From the cell containing the given text, extract its center point as [X, Y] coordinate. 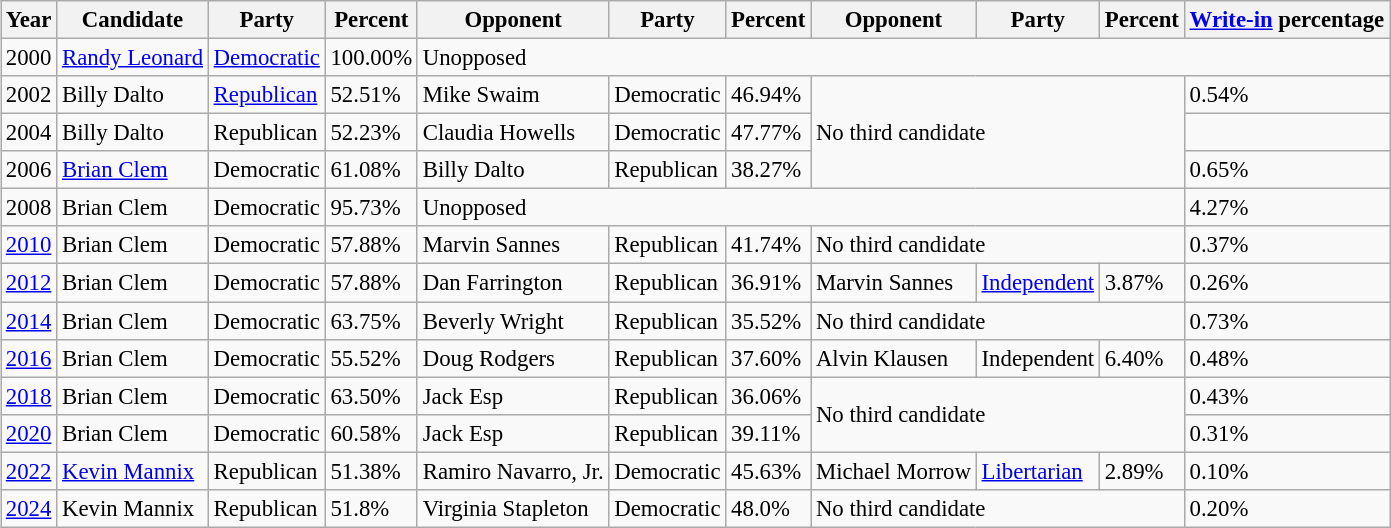
63.75% [371, 321]
47.77% [768, 133]
2.89% [1142, 471]
2006 [28, 170]
2008 [28, 208]
63.50% [371, 396]
2016 [28, 358]
0.26% [1286, 283]
2000 [28, 57]
46.94% [768, 95]
Libertarian [1038, 471]
55.52% [371, 358]
0.73% [1286, 321]
0.10% [1286, 471]
Alvin Klausen [894, 358]
2010 [28, 245]
39.11% [768, 433]
2024 [28, 508]
Mike Swaim [513, 95]
2012 [28, 283]
95.73% [371, 208]
52.23% [371, 133]
0.31% [1286, 433]
2014 [28, 321]
61.08% [371, 170]
36.06% [768, 396]
0.20% [1286, 508]
2004 [28, 133]
51.8% [371, 508]
51.38% [371, 471]
0.43% [1286, 396]
2002 [28, 95]
2018 [28, 396]
0.48% [1286, 358]
45.63% [768, 471]
6.40% [1142, 358]
Doug Rodgers [513, 358]
Michael Morrow [894, 471]
Virginia Stapleton [513, 508]
Write-in percentage [1286, 20]
4.27% [1286, 208]
Claudia Howells [513, 133]
Candidate [133, 20]
60.58% [371, 433]
2022 [28, 471]
2020 [28, 433]
Ramiro Navarro, Jr. [513, 471]
48.0% [768, 508]
38.27% [768, 170]
Year [28, 20]
Randy Leonard [133, 57]
52.51% [371, 95]
100.00% [371, 57]
36.91% [768, 283]
35.52% [768, 321]
Beverly Wright [513, 321]
37.60% [768, 358]
Dan Farrington [513, 283]
41.74% [768, 245]
0.65% [1286, 170]
0.54% [1286, 95]
0.37% [1286, 245]
3.87% [1142, 283]
